Search for the cell housing the specified text and yield its (X, Y) center coordinate. 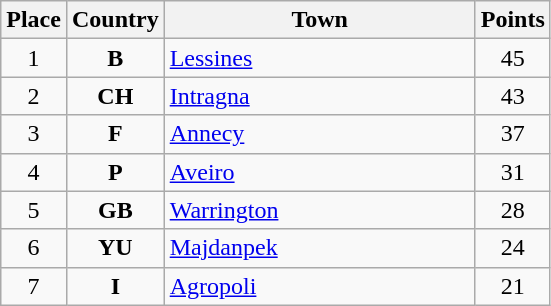
Majdanpek (320, 248)
CH (115, 96)
YU (115, 248)
GB (115, 210)
Place (34, 20)
F (115, 134)
37 (512, 134)
31 (512, 172)
B (115, 58)
I (115, 286)
7 (34, 286)
Warrington (320, 210)
Points (512, 20)
24 (512, 248)
2 (34, 96)
Town (320, 20)
Country (115, 20)
43 (512, 96)
28 (512, 210)
Intragna (320, 96)
3 (34, 134)
21 (512, 286)
45 (512, 58)
Annecy (320, 134)
5 (34, 210)
Agropoli (320, 286)
4 (34, 172)
Lessines (320, 58)
1 (34, 58)
6 (34, 248)
P (115, 172)
Aveiro (320, 172)
